Extract the [X, Y] coordinate from the center of the cell holding the provided text.  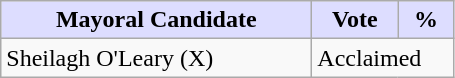
Vote [355, 20]
Mayoral Candidate [156, 20]
Sheilagh O'Leary (X) [156, 58]
% [426, 20]
Acclaimed [383, 58]
